Return (x, y) of the center of cell containing provided text 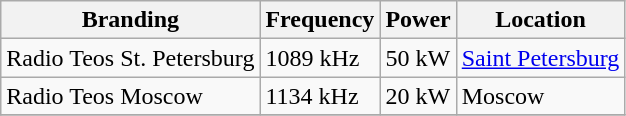
Branding (130, 20)
20 kW (418, 96)
Moscow (540, 96)
1134 kHz (320, 96)
Radio Teos St. Petersburg (130, 58)
Radio Teos Moscow (130, 96)
Location (540, 20)
Power (418, 20)
Frequency (320, 20)
50 kW (418, 58)
Saint Petersburg (540, 58)
1089 kHz (320, 58)
